Output the (x, y) coordinate of the center of the cell containing the given text.  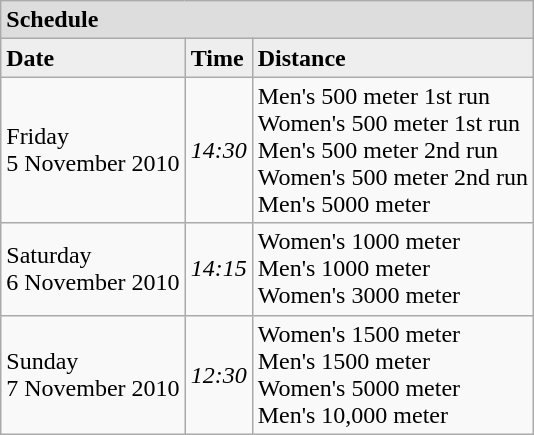
Friday5 November 2010 (93, 150)
12:30 (218, 374)
Women's 1000 meterMen's 1000 meterWomen's 3000 meter (392, 269)
Date (93, 58)
Saturday6 November 2010 (93, 269)
Time (218, 58)
Schedule (268, 20)
14:30 (218, 150)
Sunday7 November 2010 (93, 374)
14:15 (218, 269)
Men's 500 meter 1st runWomen's 500 meter 1st runMen's 500 meter 2nd runWomen's 500 meter 2nd runMen's 5000 meter (392, 150)
Distance (392, 58)
Women's 1500 meterMen's 1500 meterWomen's 5000 meterMen's 10,000 meter (392, 374)
